Determine the (x, y) coordinate at the center of the cell enclosing the given text.  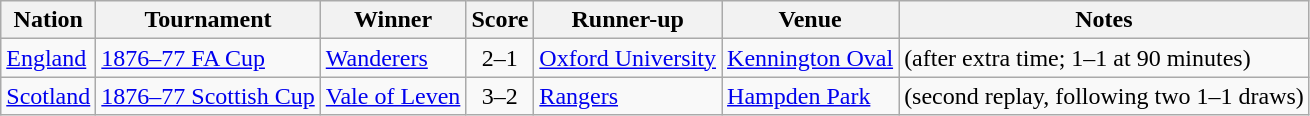
3–2 (500, 96)
Winner (393, 20)
1876–77 Scottish Cup (208, 96)
Vale of Leven (393, 96)
Score (500, 20)
Wanderers (393, 58)
Nation (48, 20)
Tournament (208, 20)
Scotland (48, 96)
Rangers (628, 96)
Runner-up (628, 20)
(after extra time; 1–1 at 90 minutes) (1104, 58)
England (48, 58)
Venue (810, 20)
2–1 (500, 58)
Hampden Park (810, 96)
Oxford University (628, 58)
Kennington Oval (810, 58)
(second replay, following two 1–1 draws) (1104, 96)
Notes (1104, 20)
1876–77 FA Cup (208, 58)
